Extract the (x, y) coordinate from the center of the cell holding the provided text.  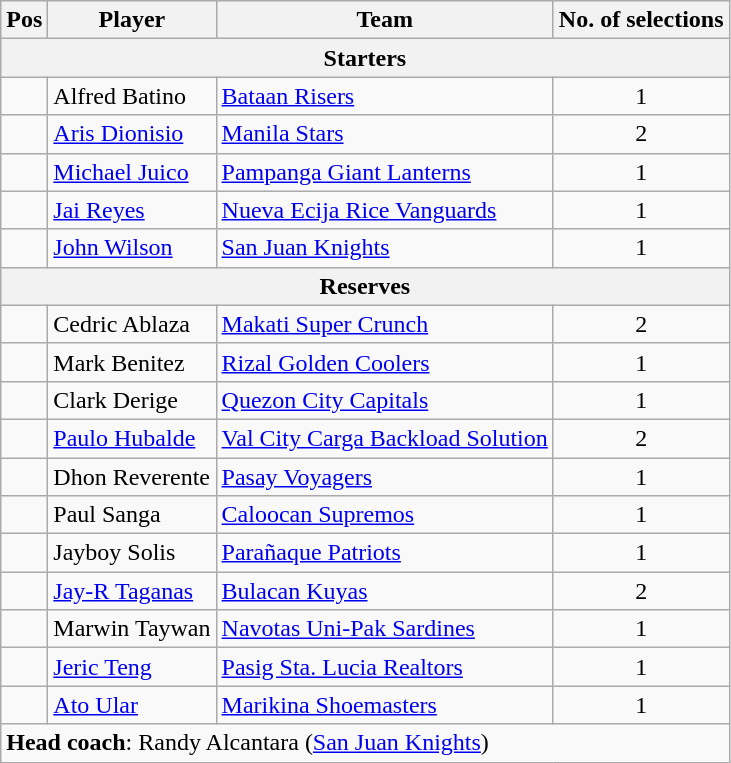
Rizal Golden Coolers (384, 362)
Parañaque Patriots (384, 553)
Jay-R Taganas (132, 591)
Jayboy Solis (132, 553)
Marikina Shoemasters (384, 705)
Navotas Uni-Pak Sardines (384, 629)
Michael Juico (132, 172)
Manila Stars (384, 134)
Pampanga Giant Lanterns (384, 172)
Ato Ular (132, 705)
Pasay Voyagers (384, 477)
Caloocan Supremos (384, 515)
San Juan Knights (384, 248)
Jeric Teng (132, 667)
Quezon City Capitals (384, 400)
Val City Carga Backload Solution (384, 438)
Makati Super Crunch (384, 324)
Mark Benitez (132, 362)
Pasig Sta. Lucia Realtors (384, 667)
Player (132, 20)
Head coach: Randy Alcantara (San Juan Knights) (365, 743)
Team (384, 20)
Alfred Batino (132, 96)
Pos (24, 20)
Jai Reyes (132, 210)
Reserves (365, 286)
Paul Sanga (132, 515)
Paulo Hubalde (132, 438)
Bataan Risers (384, 96)
Clark Derige (132, 400)
Cedric Ablaza (132, 324)
John Wilson (132, 248)
Bulacan Kuyas (384, 591)
No. of selections (641, 20)
Starters (365, 58)
Marwin Taywan (132, 629)
Dhon Reverente (132, 477)
Nueva Ecija Rice Vanguards (384, 210)
Aris Dionisio (132, 134)
